Provide the (x, y) coordinate of the cell's center where the given text is located.  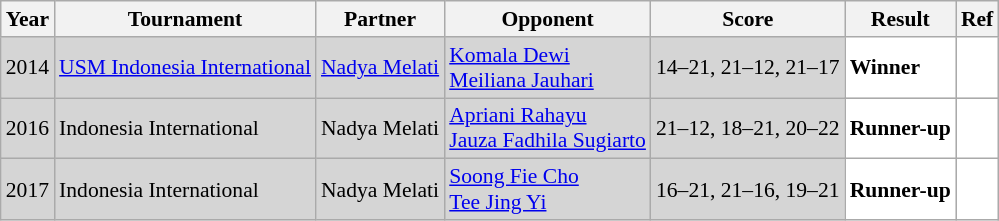
Score (748, 19)
Komala Dewi Meiliana Jauhari (548, 68)
Partner (380, 19)
Ref (977, 19)
Winner (900, 68)
16–21, 21–16, 19–21 (748, 190)
Result (900, 19)
Opponent (548, 19)
Apriani Rahayu Jauza Fadhila Sugiarto (548, 128)
14–21, 21–12, 21–17 (748, 68)
2017 (28, 190)
Year (28, 19)
21–12, 18–21, 20–22 (748, 128)
USM Indonesia International (185, 68)
2014 (28, 68)
Tournament (185, 19)
2016 (28, 128)
Soong Fie Cho Tee Jing Yi (548, 190)
